Detect which cell encompasses the target text, then output its (x, y) center coordinate. 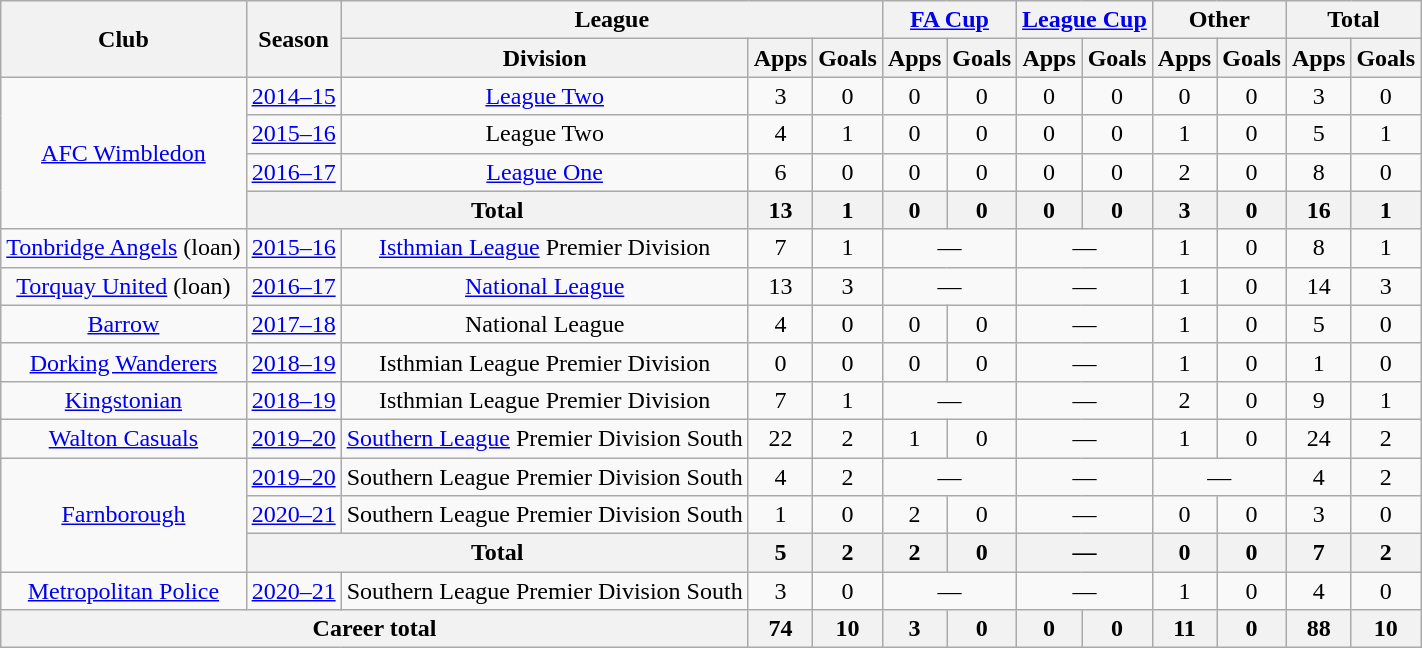
Farnborough (124, 515)
Dorking Wanderers (124, 362)
League One (544, 172)
22 (780, 438)
Kingstonian (124, 400)
Torquay United (loan) (124, 286)
Season (294, 39)
Tonbridge Angels (loan) (124, 248)
FA Cup (949, 20)
14 (1318, 286)
Division (544, 58)
Walton Casuals (124, 438)
2014–15 (294, 96)
16 (1318, 210)
Barrow (124, 324)
88 (1318, 629)
League (612, 20)
6 (780, 172)
League Cup (1085, 20)
Metropolitan Police (124, 591)
74 (780, 629)
Club (124, 39)
AFC Wimbledon (124, 153)
Other (1219, 20)
9 (1318, 400)
11 (1184, 629)
2017–18 (294, 324)
Career total (374, 629)
24 (1318, 438)
